Return the (x, y) coordinate for the center point of the cell that contains the specified text.  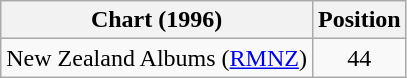
Chart (1996) (157, 20)
44 (359, 58)
New Zealand Albums (RMNZ) (157, 58)
Position (359, 20)
